From the cell containing the given text, extract its center point as (X, Y) coordinate. 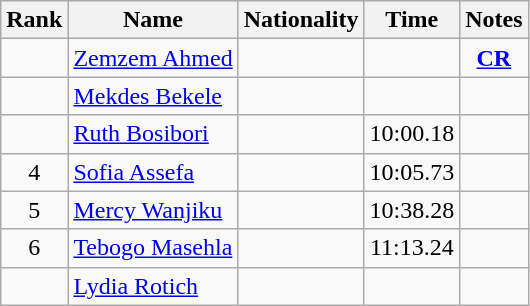
6 (34, 248)
Zemzem Ahmed (153, 58)
Sofia Assefa (153, 172)
Notes (494, 20)
Tebogo Masehla (153, 248)
10:05.73 (412, 172)
4 (34, 172)
Name (153, 20)
Ruth Bosibori (153, 134)
CR (494, 58)
10:38.28 (412, 210)
11:13.24 (412, 248)
10:00.18 (412, 134)
Time (412, 20)
5 (34, 210)
Lydia Rotich (153, 286)
Rank (34, 20)
Nationality (301, 20)
Mercy Wanjiku (153, 210)
Mekdes Bekele (153, 96)
